Extract the (X, Y) coordinate from the center of the cell holding the provided text.  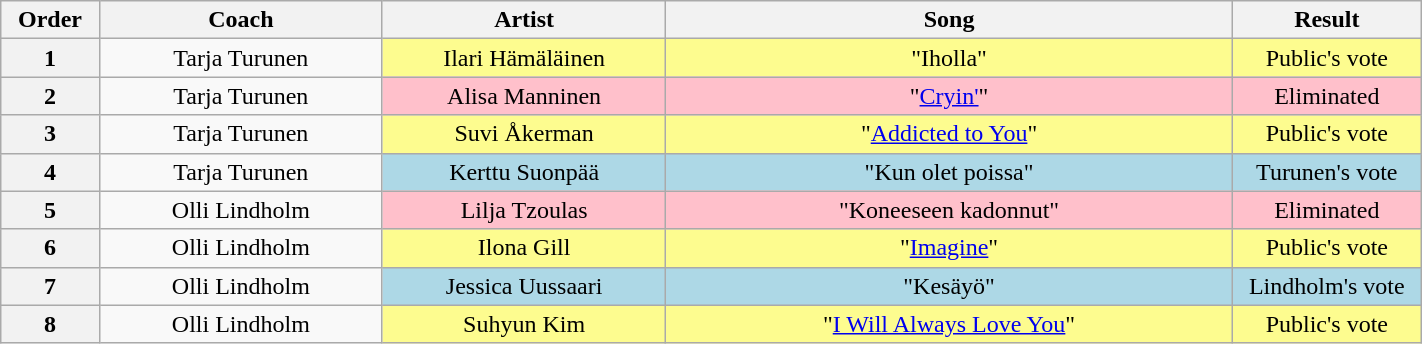
Suvi Åkerman (524, 134)
1 (50, 58)
Kerttu Suonpää (524, 172)
Turunen's vote (1326, 172)
"Imagine" (950, 248)
5 (50, 210)
"Kesäyö" (950, 286)
Order (50, 20)
Song (950, 20)
Artist (524, 20)
Coach (240, 20)
Ilona Gill (524, 248)
"Addicted to You" (950, 134)
Lindholm's vote (1326, 286)
7 (50, 286)
3 (50, 134)
6 (50, 248)
"Cryin'" (950, 96)
"Iholla" (950, 58)
2 (50, 96)
Lilja Tzoulas (524, 210)
Ilari Hämäläinen (524, 58)
"Kun olet poissa" (950, 172)
4 (50, 172)
Jessica Uussaari (524, 286)
Result (1326, 20)
"I Will Always Love You" (950, 324)
Alisa Manninen (524, 96)
8 (50, 324)
"Koneeseen kadonnut" (950, 210)
Suhyun Kim (524, 324)
